Capture the cell that displays the provided text and extract its (x, y) central coordinate. 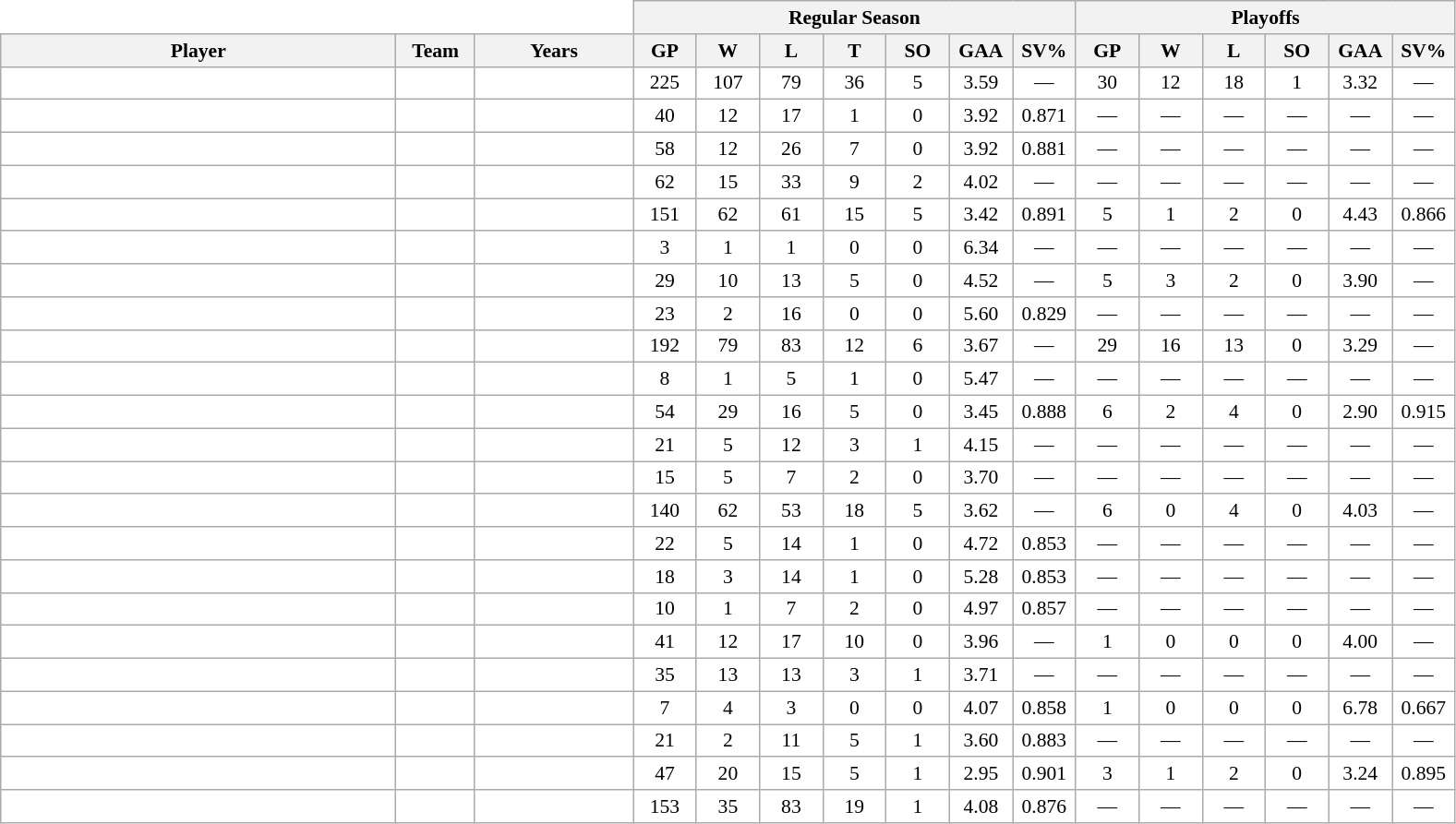
5.60 (981, 314)
192 (665, 346)
36 (854, 83)
140 (665, 511)
225 (665, 83)
Regular Season (855, 18)
3.67 (981, 346)
8 (665, 379)
0.881 (1044, 149)
0.667 (1424, 708)
3.32 (1360, 83)
3.59 (981, 83)
0.888 (1044, 412)
30 (1107, 83)
4.02 (981, 182)
0.866 (1424, 215)
0.883 (1044, 741)
5.28 (981, 577)
5.47 (981, 379)
4.07 (981, 708)
6.78 (1360, 708)
0.858 (1044, 708)
0.891 (1044, 215)
Player (199, 51)
40 (665, 116)
11 (791, 741)
Playoffs (1265, 18)
47 (665, 774)
2.90 (1360, 412)
3.60 (981, 741)
33 (791, 182)
41 (665, 642)
4.15 (981, 445)
53 (791, 511)
3.45 (981, 412)
107 (728, 83)
151 (665, 215)
0.829 (1044, 314)
0.857 (1044, 609)
54 (665, 412)
23 (665, 314)
0.915 (1424, 412)
61 (791, 215)
3.90 (1360, 281)
0.901 (1044, 774)
2.95 (981, 774)
4.52 (981, 281)
3.96 (981, 642)
4.97 (981, 609)
19 (854, 806)
58 (665, 149)
0.871 (1044, 116)
6.34 (981, 248)
3.24 (1360, 774)
3.62 (981, 511)
153 (665, 806)
4.03 (1360, 511)
0.895 (1424, 774)
3.71 (981, 675)
3.42 (981, 215)
Team (436, 51)
22 (665, 543)
4.08 (981, 806)
Years (554, 51)
4.43 (1360, 215)
9 (854, 182)
20 (728, 774)
4.72 (981, 543)
0.876 (1044, 806)
26 (791, 149)
3.70 (981, 478)
3.29 (1360, 346)
4.00 (1360, 642)
T (854, 51)
